Identify which cell holds the provided text, then report its [x, y] central coordinate. 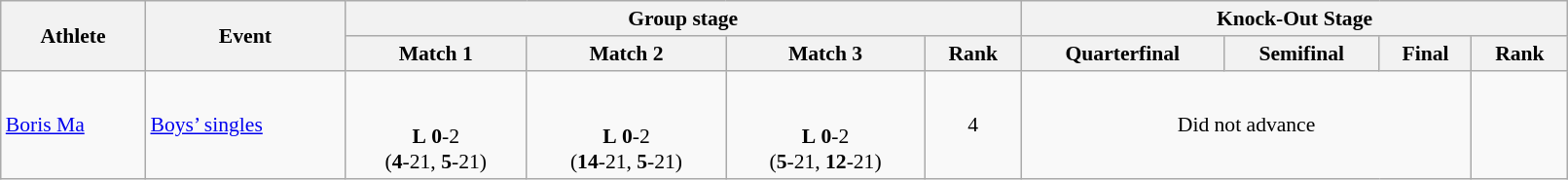
Match 3 [825, 54]
Quarterfinal [1122, 54]
Did not advance [1246, 125]
Final [1425, 54]
L 0-2 (14-21, 5-21) [627, 125]
Match 1 [436, 54]
Athlete [74, 35]
Boris Ma [74, 125]
Group stage [683, 18]
4 [973, 125]
Match 2 [627, 54]
Boys’ singles [245, 125]
Semifinal [1302, 54]
Event [245, 35]
Knock-Out Stage [1295, 18]
L 0-2 (5-21, 12-21) [825, 125]
L 0-2 (4-21, 5-21) [436, 125]
